Capture the cell that displays the provided text and extract its [x, y] central coordinate. 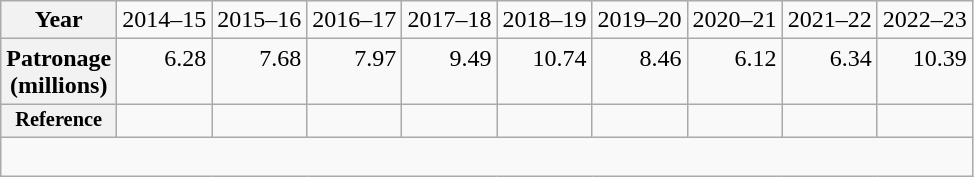
2021–22 [830, 20]
6.34 [830, 72]
2022–23 [924, 20]
6.28 [164, 72]
2019–20 [640, 20]
10.39 [924, 72]
2020–21 [734, 20]
2018–19 [544, 20]
2015–16 [260, 20]
Year [59, 20]
7.68 [260, 72]
Patronage(millions) [59, 72]
2017–18 [450, 20]
8.46 [640, 72]
9.49 [450, 72]
Reference [59, 121]
2016–17 [354, 20]
6.12 [734, 72]
10.74 [544, 72]
2014–15 [164, 20]
7.97 [354, 72]
